Find where the given text appears and provide that cell's center as (X, Y) coordinate. 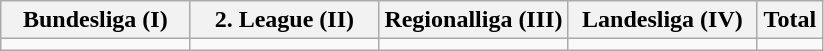
Bundesliga (I) (96, 20)
2. League (II) (284, 20)
Total (790, 20)
Regionalliga (III) (474, 20)
Landesliga (IV) (662, 20)
